Determine the [x, y] coordinate at the center of the cell enclosing the given text.  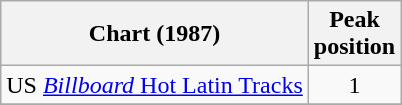
US Billboard Hot Latin Tracks [155, 85]
1 [354, 85]
Chart (1987) [155, 34]
Peakposition [354, 34]
